From the cell containing the given text, extract its center point as [X, Y] coordinate. 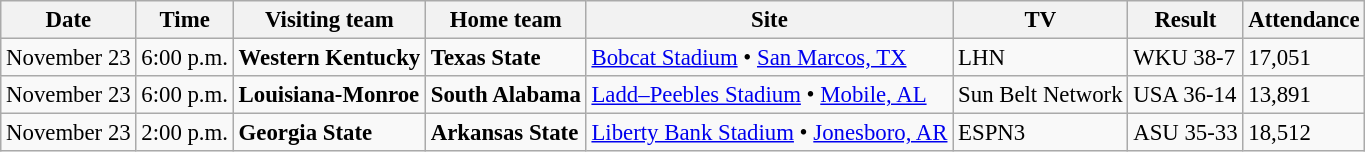
ESPN3 [1040, 133]
2:00 p.m. [184, 133]
18,512 [1304, 133]
Arkansas State [506, 133]
Date [68, 20]
Sun Belt Network [1040, 95]
13,891 [1304, 95]
Georgia State [329, 133]
Louisiana-Monroe [329, 95]
Bobcat Stadium • San Marcos, TX [770, 58]
Result [1186, 20]
ASU 35-33 [1186, 133]
TV [1040, 20]
USA 36-14 [1186, 95]
Ladd–Peebles Stadium • Mobile, AL [770, 95]
South Alabama [506, 95]
Western Kentucky [329, 58]
Site [770, 20]
Attendance [1304, 20]
Texas State [506, 58]
Time [184, 20]
17,051 [1304, 58]
Home team [506, 20]
WKU 38-7 [1186, 58]
Liberty Bank Stadium • Jonesboro, AR [770, 133]
LHN [1040, 58]
Visiting team [329, 20]
